Return [X, Y] of the center of cell containing provided text 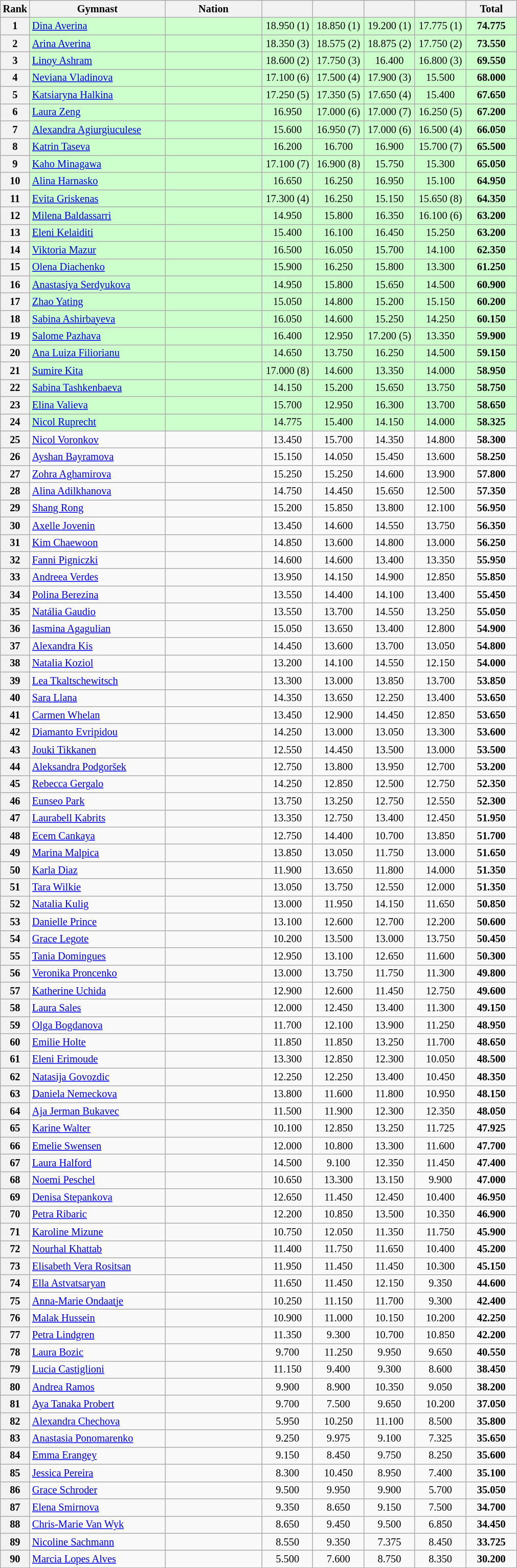
35.600 [491, 1455]
35.650 [491, 1439]
Kaho Minagawa [97, 164]
5.700 [440, 1490]
48.650 [491, 1042]
5 [15, 95]
60.200 [491, 301]
Emma Erangey [97, 1455]
Karla Diaz [97, 870]
55.050 [491, 612]
Aja Jerman Bukavec [97, 1111]
58 [15, 1008]
15.300 [440, 164]
Anastasia Ponomarenko [97, 1439]
50.600 [491, 922]
14.650 [287, 353]
Natália Gaudio [97, 612]
22 [15, 388]
12.800 [440, 629]
15.500 [440, 78]
10.300 [440, 1266]
16.100 (6) [440, 215]
54.000 [491, 663]
Laura Sales [97, 1008]
47 [15, 818]
15.600 [287, 129]
29 [15, 508]
73 [15, 1266]
25 [15, 440]
Denisa Stepankova [97, 1197]
7.325 [440, 1439]
17.750 (2) [440, 43]
Kim Chaewoon [97, 543]
20 [15, 353]
16.100 [339, 233]
7.400 [440, 1473]
74.775 [491, 26]
9.050 [440, 1387]
52.350 [491, 784]
64 [15, 1111]
45.150 [491, 1266]
Neviana Vladinova [97, 78]
80 [15, 1387]
9 [15, 164]
56.950 [491, 508]
58.325 [491, 422]
19 [15, 336]
53 [15, 922]
63 [15, 1094]
88 [15, 1525]
71 [15, 1232]
Ayshan Bayramova [97, 456]
Gymnast [97, 9]
38 [15, 663]
Dina Averina [97, 26]
58.750 [491, 388]
Total [491, 9]
17 [15, 301]
Emelie Swensen [97, 1146]
Grace Legote [97, 939]
85 [15, 1473]
50.450 [491, 939]
Aleksandra Podgoršek [97, 767]
10.900 [287, 1318]
Nation [214, 9]
Natalia Koziol [97, 663]
86 [15, 1490]
10.800 [339, 1146]
Katrin Taseva [97, 147]
Zhao Yating [97, 301]
50 [15, 870]
Iasmina Agagulian [97, 629]
14 [15, 250]
Carmen Whelan [97, 715]
65 [15, 1128]
48 [15, 836]
17.000 (8) [287, 371]
45.900 [491, 1232]
14.850 [287, 543]
17.750 (3) [339, 60]
47.000 [491, 1180]
Ecem Cankaya [97, 836]
68.000 [491, 78]
15 [15, 267]
11.725 [440, 1128]
11.100 [390, 1421]
78 [15, 1353]
61 [15, 1059]
10.100 [287, 1128]
Alexandra Agiurgiuculese [97, 129]
Rank [15, 9]
69 [15, 1197]
11.500 [287, 1111]
75 [15, 1301]
18.575 (2) [339, 43]
18.950 (1) [287, 26]
38.200 [491, 1387]
Alina Harnasko [97, 181]
16.900 [390, 147]
50.300 [491, 956]
81 [15, 1404]
1 [15, 26]
49.800 [491, 973]
42.250 [491, 1318]
8.250 [440, 1455]
2 [15, 43]
13.150 [390, 1180]
9.250 [287, 1439]
53.200 [491, 767]
52 [15, 904]
57.350 [491, 491]
Evita Griskenas [97, 199]
8.550 [287, 1542]
38.450 [491, 1369]
16.450 [390, 233]
5.500 [287, 1559]
60 [15, 1042]
14.050 [339, 456]
18.850 (1) [339, 26]
Andrea Ramos [97, 1387]
Noemi Peschel [97, 1180]
12 [15, 215]
Nicoline Sachmann [97, 1542]
14.900 [390, 577]
47.925 [491, 1128]
16.700 [339, 147]
30.200 [491, 1559]
44 [15, 767]
Andreea Verdes [97, 577]
70 [15, 1214]
64.950 [491, 181]
Daniela Nemeckova [97, 1094]
24 [15, 422]
Viktoria Mazur [97, 250]
65.500 [491, 147]
67.200 [491, 112]
Laura Zeng [97, 112]
Aya Tanaka Probert [97, 1404]
82 [15, 1421]
60.900 [491, 285]
8.500 [440, 1421]
8.900 [339, 1387]
35.050 [491, 1490]
Sara Llana [97, 698]
67 [15, 1163]
11.400 [287, 1249]
Veronika Proncenko [97, 973]
Zohra Aghamirova [97, 474]
79 [15, 1369]
8.350 [440, 1559]
3 [15, 60]
56.250 [491, 543]
47.400 [491, 1163]
Alexandra Kis [97, 646]
9.450 [339, 1525]
Katherine Uchida [97, 991]
8.750 [390, 1559]
Sumire Kita [97, 371]
17.100 (7) [287, 164]
11.000 [339, 1318]
67.650 [491, 95]
53.850 [491, 681]
48.350 [491, 1077]
46.950 [491, 1197]
Grace Schroder [97, 1490]
73.550 [491, 43]
Natasija Govozdic [97, 1077]
77 [15, 1335]
51.650 [491, 853]
36 [15, 629]
17.300 (4) [287, 199]
47.700 [491, 1146]
53.600 [491, 732]
12.050 [339, 1232]
Sabina Ashirbayeva [97, 319]
55.950 [491, 560]
Malak Hussein [97, 1318]
10.950 [440, 1094]
Danielle Prince [97, 922]
Nicol Voronkov [97, 440]
9.975 [339, 1439]
54.800 [491, 646]
4 [15, 78]
Laura Halford [97, 1163]
46 [15, 801]
6.850 [440, 1525]
53.500 [491, 750]
68 [15, 1180]
17.200 (5) [390, 336]
48.500 [491, 1059]
9.400 [339, 1369]
49.600 [491, 991]
44.600 [491, 1283]
15.100 [440, 181]
51.950 [491, 818]
46.900 [491, 1214]
Milena Baldassarri [97, 215]
59.900 [491, 336]
17.900 (3) [390, 78]
18.350 (3) [287, 43]
42 [15, 732]
48.050 [491, 1111]
8.300 [287, 1473]
17.350 (5) [339, 95]
Anna-Marie Ondaatje [97, 1301]
19.200 (1) [390, 26]
64.350 [491, 199]
Nourhal Khattab [97, 1249]
Lucia Castiglioni [97, 1369]
10.750 [287, 1232]
Diamanto Evripidou [97, 732]
65.050 [491, 164]
Emilie Holte [97, 1042]
37.050 [491, 1404]
13 [15, 233]
49.150 [491, 1008]
87 [15, 1507]
52.300 [491, 801]
55.850 [491, 577]
23 [15, 405]
Ana Luiza Filiorianu [97, 353]
Jessica Pereira [97, 1473]
Arina Averina [97, 43]
Elina Valieva [97, 405]
Marcia Lopes Alves [97, 1559]
45 [15, 784]
41 [15, 715]
43 [15, 750]
Eleni Kelaiditi [97, 233]
26 [15, 456]
Fanni Pigniczki [97, 560]
27 [15, 474]
Chris-Marie Van Wyk [97, 1525]
32 [15, 560]
7.375 [390, 1542]
89 [15, 1542]
Natalia Kulig [97, 904]
Eunseo Park [97, 801]
61.250 [491, 267]
59.150 [491, 353]
17.650 (4) [390, 95]
Rebecca Gergalo [97, 784]
18.875 (2) [390, 43]
42.400 [491, 1301]
16.300 [390, 405]
10 [15, 181]
Karoline Mizune [97, 1232]
62 [15, 1077]
40.550 [491, 1353]
74 [15, 1283]
15.700 (7) [440, 147]
Axelle Jovenin [97, 526]
62.350 [491, 250]
16.200 [287, 147]
15.850 [339, 508]
11 [15, 199]
17.000 (7) [390, 112]
16.350 [390, 215]
48.150 [491, 1094]
57.800 [491, 474]
56 [15, 973]
14.775 [287, 422]
Nicol Ruprecht [97, 422]
Salome Pazhava [97, 336]
31 [15, 543]
17.775 (1) [440, 26]
8 [15, 147]
10.050 [440, 1059]
Marina Malpica [97, 853]
15.900 [287, 267]
Alina Adilkhanova [97, 491]
16.250 (5) [440, 112]
16.800 (3) [440, 60]
Olga Bogdanova [97, 1025]
6 [15, 112]
17.100 (6) [287, 78]
84 [15, 1455]
60.150 [491, 319]
35 [15, 612]
16.500 [287, 250]
Lea Tkaltschewitsch [97, 681]
7.600 [339, 1559]
18.600 (2) [287, 60]
13.200 [287, 663]
Katsiaryna Halkina [97, 95]
33.725 [491, 1542]
Elena Smirnova [97, 1507]
59 [15, 1025]
Tara Wilkie [97, 887]
40 [15, 698]
8.600 [440, 1369]
72 [15, 1249]
7 [15, 129]
39 [15, 681]
Laura Bozic [97, 1353]
Alexandra Chechova [97, 1421]
45.200 [491, 1249]
35.800 [491, 1421]
54 [15, 939]
Anastasiya Serdyukova [97, 285]
51 [15, 887]
56.350 [491, 526]
Petra Lindgren [97, 1335]
51.700 [491, 836]
Petra Ribaric [97, 1214]
42.200 [491, 1335]
Polina Berezina [97, 595]
37 [15, 646]
18 [15, 319]
Linoy Ashram [97, 60]
15.750 [390, 164]
17.250 (5) [287, 95]
57 [15, 991]
76 [15, 1318]
34.700 [491, 1507]
Karine Walter [97, 1128]
8.950 [390, 1473]
34 [15, 595]
55 [15, 956]
49 [15, 853]
10.650 [287, 1180]
30 [15, 526]
58.300 [491, 440]
66 [15, 1146]
9.750 [390, 1455]
14.750 [287, 491]
34.450 [491, 1525]
Eleni Erimoude [97, 1059]
90 [15, 1559]
58.950 [491, 371]
15.650 (8) [440, 199]
Olena Diachenko [97, 267]
83 [15, 1439]
Sabina Tashkenbaeva [97, 388]
16.950 (7) [339, 129]
66.050 [491, 129]
58.650 [491, 405]
16.650 [287, 181]
28 [15, 491]
Shang Rong [97, 508]
10.150 [390, 1318]
Jouki Tikkanen [97, 750]
5.950 [287, 1421]
17.500 (4) [339, 78]
69.550 [491, 60]
35.100 [491, 1473]
Laurabell Kabrits [97, 818]
48.950 [491, 1025]
Elisabeth Vera Rositsan [97, 1266]
58.250 [491, 456]
54.900 [491, 629]
55.450 [491, 595]
16 [15, 285]
Ella Astvatsaryan [97, 1283]
15.450 [390, 456]
Tania Domingues [97, 956]
16.500 (4) [440, 129]
21 [15, 371]
33 [15, 577]
16.900 (8) [339, 164]
50.850 [491, 904]
